Identify which cell holds the provided text, then report its (X, Y) central coordinate. 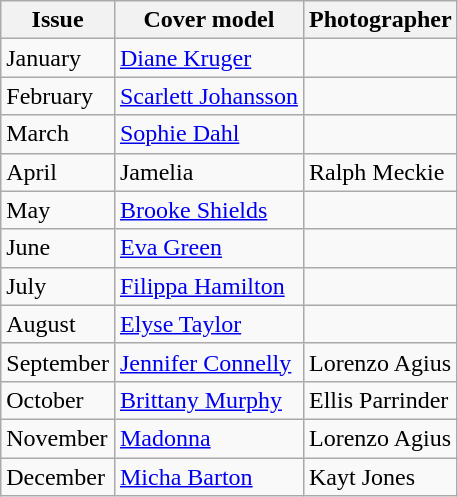
Madonna (208, 438)
Sophie Dahl (208, 134)
October (58, 400)
Filippa Hamilton (208, 286)
Jamelia (208, 172)
Cover model (208, 20)
September (58, 362)
Brooke Shields (208, 210)
Diane Kruger (208, 58)
December (58, 477)
June (58, 248)
May (58, 210)
Elyse Taylor (208, 324)
Scarlett Johansson (208, 96)
April (58, 172)
Kayt Jones (380, 477)
Ralph Meckie (380, 172)
Eva Green (208, 248)
Issue (58, 20)
January (58, 58)
November (58, 438)
Photographer (380, 20)
August (58, 324)
February (58, 96)
Micha Barton (208, 477)
July (58, 286)
March (58, 134)
Brittany Murphy (208, 400)
Jennifer Connelly (208, 362)
Ellis Parrinder (380, 400)
